Pinpoint the cell where the given text exists, returning its (X, Y) midpoint coordinate. 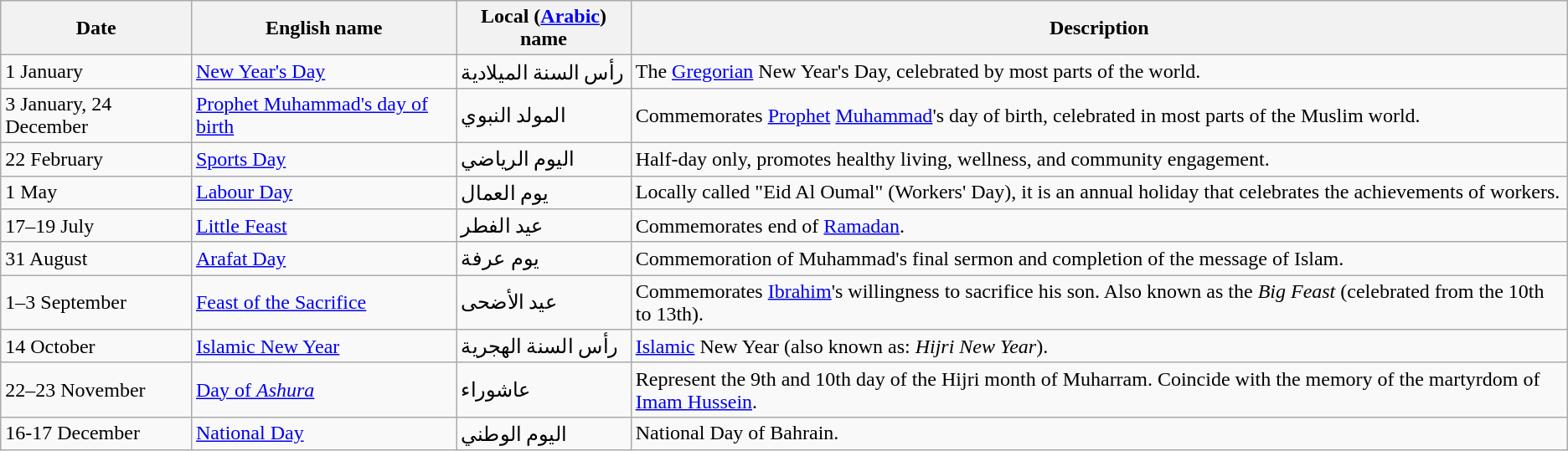
1 May (96, 192)
Prophet Muhammad's day of birth (323, 115)
المولد النبوي (544, 115)
Arafat Day (323, 259)
Local (Arabic) name (544, 28)
Labour Day (323, 192)
Represent the 9th and 10th day of the Hijri month of Muharram. Coincide with the memory of the martyrdom of Imam Hussein. (1099, 390)
Feast of the Sacrifice (323, 303)
National Day (323, 433)
Islamic New Year (also known as: Hijri New Year). (1099, 346)
Sports Day (323, 159)
14 October (96, 346)
عاشوراء (544, 390)
اليوم الرياضي (544, 159)
The Gregorian New Year's Day, celebrated by most parts of the world. (1099, 72)
31 August (96, 259)
Locally called "Eid Al Oumal" (Workers' Day), it is an annual holiday that celebrates the achievements of workers. (1099, 192)
Commemorates Prophet Muhammad's day of birth, celebrated in most parts of the Muslim world. (1099, 115)
Half-day only, promotes healthy living, wellness, and community engagement. (1099, 159)
Islamic New Year (323, 346)
New Year's Day (323, 72)
Commemorates end of Ramadan. (1099, 226)
Commemorates Ibrahim's willingness to sacrifice his son. Also known as the Big Feast (celebrated from the 10th to 13th). (1099, 303)
رأس السنة الميلادية (544, 72)
يوم العمال (544, 192)
1 January (96, 72)
17–19 July (96, 226)
Date (96, 28)
22 February (96, 159)
Little Feast (323, 226)
اليوم الوطني (544, 433)
22–23 November (96, 390)
عيد الفطر (544, 226)
Commemoration of Muhammad's final sermon and completion of the message of Islam. (1099, 259)
رأس السنة الهجرية (544, 346)
16-17 December (96, 433)
Description (1099, 28)
عيد الأضحى (544, 303)
يوم عرفة (544, 259)
1–3 September (96, 303)
Day of Ashura (323, 390)
National Day of Bahrain. (1099, 433)
3 January, 24 December (96, 115)
English name (323, 28)
